Locate the cell with the specified text and output its (X, Y) center coordinate. 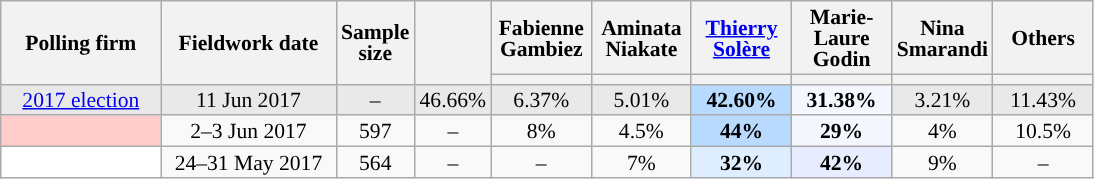
7% (641, 162)
Fieldwork date (248, 42)
4.5% (641, 132)
3.21% (942, 100)
10.5% (1043, 132)
Others (1043, 38)
Marie-Laure Godin (842, 38)
44% (741, 132)
8% (541, 132)
42.60% (741, 100)
2017 election (81, 100)
Polling firm (81, 42)
Thierry Solère (741, 38)
4% (942, 132)
5.01% (641, 100)
11 Jun 2017 (248, 100)
564 (375, 162)
31.38% (842, 100)
29% (842, 132)
597 (375, 132)
24–31 May 2017 (248, 162)
46.66% (452, 100)
Nina Smarandi (942, 38)
6.37% (541, 100)
Samplesize (375, 42)
42% (842, 162)
Fabienne Gambiez (541, 38)
Aminata Niakate (641, 38)
9% (942, 162)
32% (741, 162)
2–3 Jun 2017 (248, 132)
11.43% (1043, 100)
